Return the (X, Y) coordinate for the center point of the cell that contains the specified text.  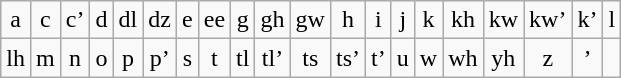
w (428, 58)
l (612, 20)
n (75, 58)
m (45, 58)
tl’ (272, 58)
kw (503, 20)
e (187, 20)
t’ (379, 58)
’ (588, 58)
kh (463, 20)
j (402, 20)
tl (243, 58)
kw’ (548, 20)
yh (503, 58)
ts (310, 58)
c’ (75, 20)
c (45, 20)
lh (16, 58)
g (243, 20)
s (187, 58)
k (428, 20)
d (102, 20)
a (16, 20)
u (402, 58)
ee (214, 20)
k’ (588, 20)
i (379, 20)
dl (128, 20)
t (214, 58)
p’ (160, 58)
ts’ (348, 58)
p (128, 58)
o (102, 58)
dz (160, 20)
h (348, 20)
gh (272, 20)
z (548, 58)
wh (463, 58)
gw (310, 20)
